Output the [X, Y] coordinate of the center of the cell containing the given text.  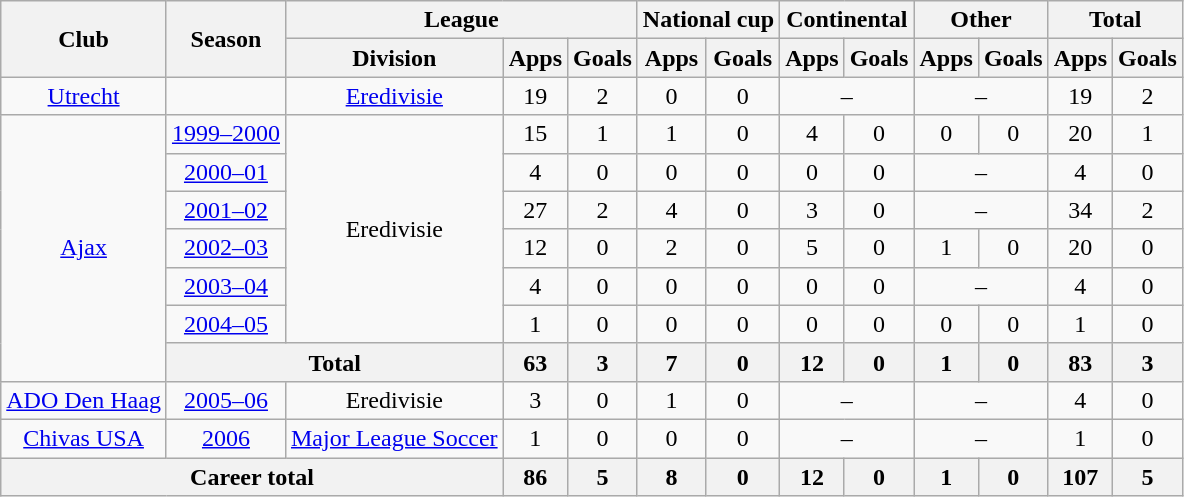
86 [535, 477]
2003–04 [226, 286]
34 [1080, 210]
1999–2000 [226, 134]
2004–05 [226, 324]
ADO Den Haag [84, 400]
Ajax [84, 248]
League [461, 20]
2002–03 [226, 248]
7 [671, 362]
83 [1080, 362]
Chivas USA [84, 438]
Division [394, 58]
Club [84, 39]
2006 [226, 438]
Continental [847, 20]
Major League Soccer [394, 438]
Career total [252, 477]
2000–01 [226, 172]
63 [535, 362]
Other [981, 20]
8 [671, 477]
27 [535, 210]
2001–02 [226, 210]
Season [226, 39]
107 [1080, 477]
15 [535, 134]
Utrecht [84, 96]
2005–06 [226, 400]
National cup [708, 20]
